Capture the cell that displays the provided text and extract its (x, y) central coordinate. 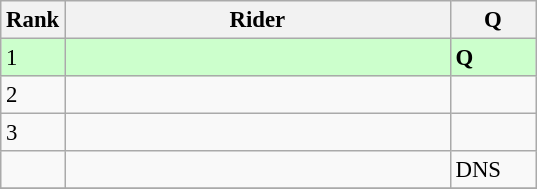
3 (33, 133)
DNS (493, 170)
2 (33, 95)
1 (33, 58)
Rider (258, 20)
Rank (33, 20)
